Detect which cell encompasses the target text, then output its (x, y) center coordinate. 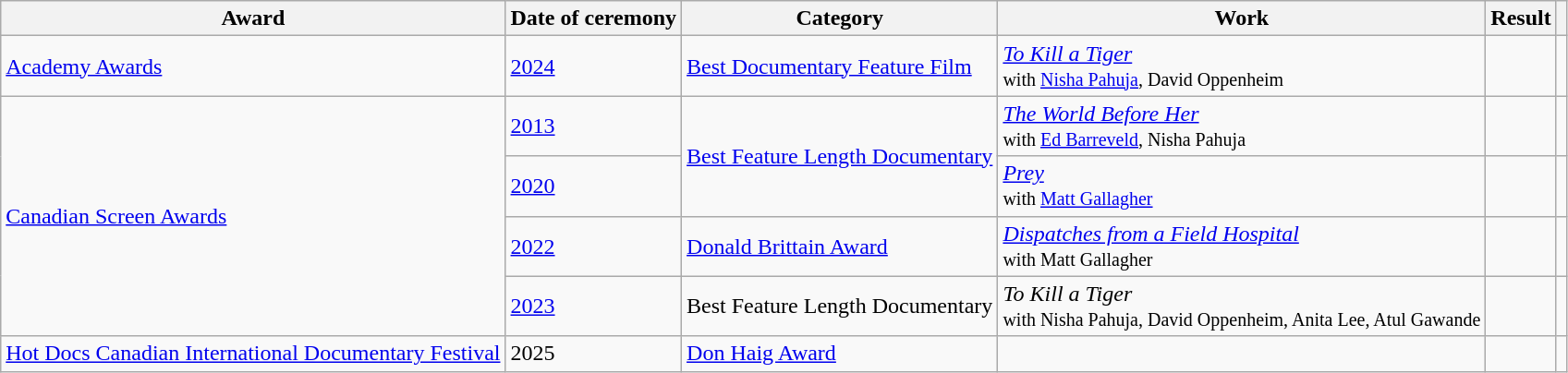
The World Before Herwith Ed Barreveld, Nisha Pahuja (1242, 126)
Award (253, 18)
Category (840, 18)
Academy Awards (253, 66)
Result (1521, 18)
Best Documentary Feature Film (840, 66)
Date of ceremony (593, 18)
2022 (593, 246)
To Kill a Tigerwith Nisha Pahuja, David Oppenheim, Anita Lee, Atul Gawande (1242, 307)
Donald Brittain Award (840, 246)
Work (1242, 18)
2025 (593, 354)
2024 (593, 66)
2023 (593, 307)
2020 (593, 186)
To Kill a Tigerwith Nisha Pahuja, David Oppenheim (1242, 66)
Canadian Screen Awards (253, 216)
2013 (593, 126)
Hot Docs Canadian International Documentary Festival (253, 354)
Preywith Matt Gallagher (1242, 186)
Dispatches from a Field Hospitalwith Matt Gallagher (1242, 246)
Don Haig Award (840, 354)
